Find where the given text appears and provide that cell's center as [x, y] coordinate. 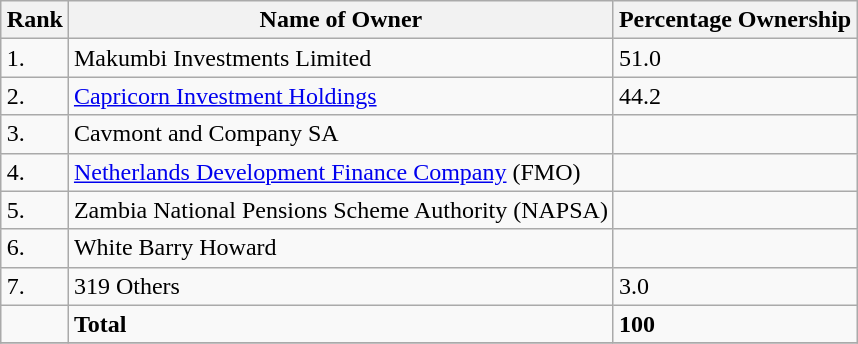
5. [34, 210]
3.0 [734, 286]
6. [34, 248]
Name of Owner [340, 20]
Rank [34, 20]
1. [34, 58]
51.0 [734, 58]
Makumbi Investments Limited [340, 58]
3. [34, 134]
44.2 [734, 96]
100 [734, 324]
Total [340, 324]
319 Others [340, 286]
4. [34, 172]
Percentage Ownership [734, 20]
Cavmont and Company SA [340, 134]
Zambia National Pensions Scheme Authority (NAPSA) [340, 210]
White Barry Howard [340, 248]
Capricorn Investment Holdings [340, 96]
2. [34, 96]
7. [34, 286]
Netherlands Development Finance Company (FMO) [340, 172]
